Locate the cell with the specified text and output its (X, Y) center coordinate. 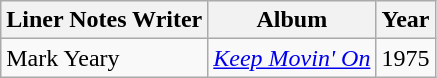
Liner Notes Writer (104, 20)
Year (406, 20)
Mark Yeary (104, 58)
Album (292, 20)
Keep Movin' On (292, 58)
1975 (406, 58)
